Extract the (x, y) coordinate from the center of the cell holding the provided text.  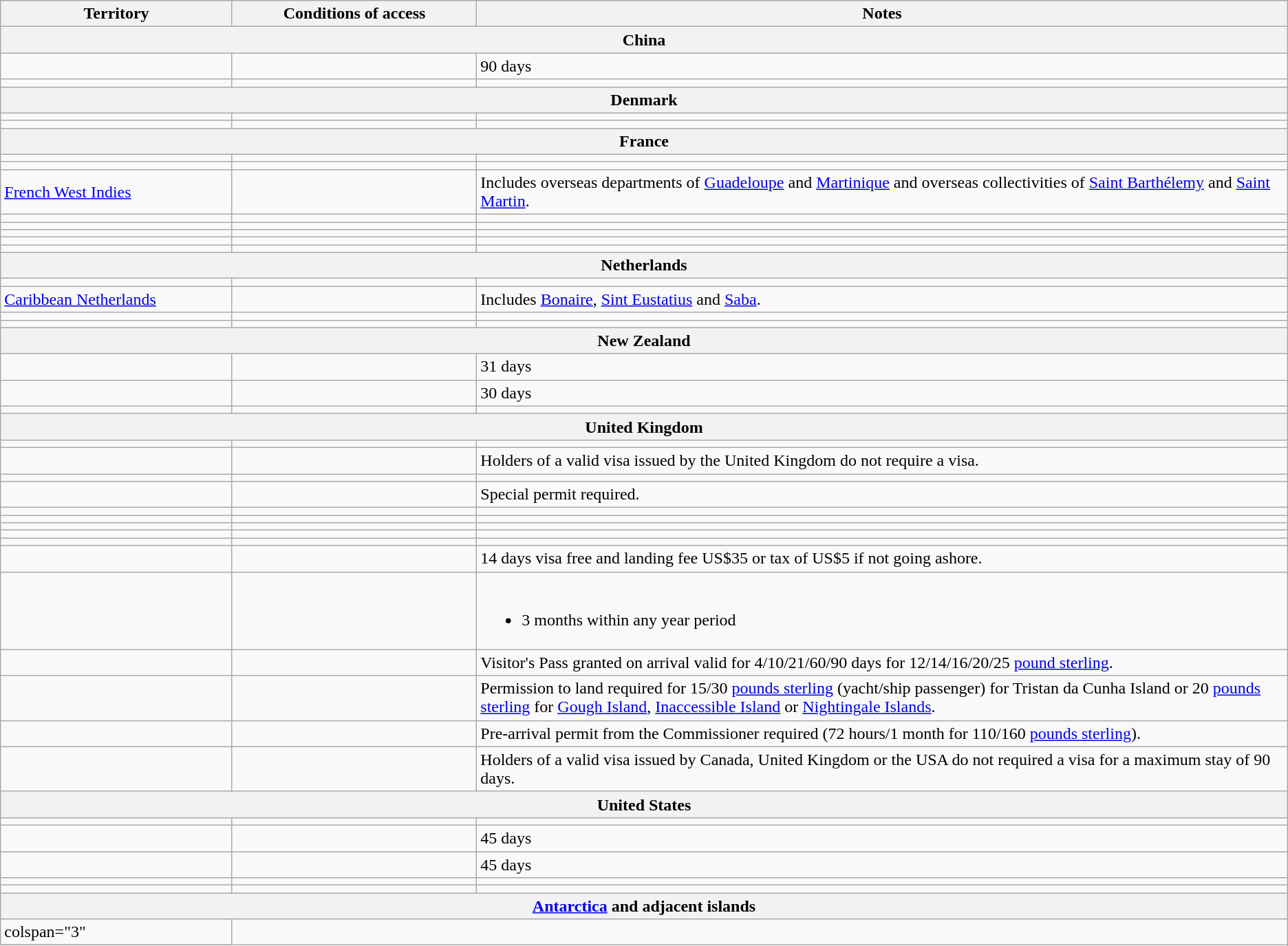
Conditions of access (354, 14)
Netherlands (644, 266)
Special permit required. (882, 495)
Territory (117, 14)
United States (644, 804)
90 days (882, 66)
Holders of a valid visa issued by Canada, United Kingdom or the USA do not required a visa for a maximum stay of 90 days. (882, 769)
Includes Bonaire, Sint Eustatius and Saba. (882, 299)
France (644, 141)
Visitor's Pass granted on arrival valid for 4/10/21/60/90 days for 12/14/16/20/25 pound sterling. (882, 663)
colspan="3" (117, 932)
United Kingdom (644, 427)
3 months within any year period (882, 611)
14 days visa free and landing fee US$35 or tax of US$5 if not going ashore. (882, 559)
Antarctica and adjacent islands (644, 906)
Caribbean Netherlands (117, 299)
Holders of a valid visa issued by the United Kingdom do not require a visa. (882, 460)
Pre-arrival permit from the Commissioner required (72 hours/1 month for 110/160 pounds sterling). (882, 733)
China (644, 40)
Denmark (644, 100)
New Zealand (644, 341)
Notes (882, 14)
French West Indies (117, 191)
30 days (882, 393)
31 days (882, 367)
Includes overseas departments of Guadeloupe and Martinique and overseas collectivities of Saint Barthélemy and Saint Martin. (882, 191)
